Pinpoint the cell where the given text exists, returning its (x, y) midpoint coordinate. 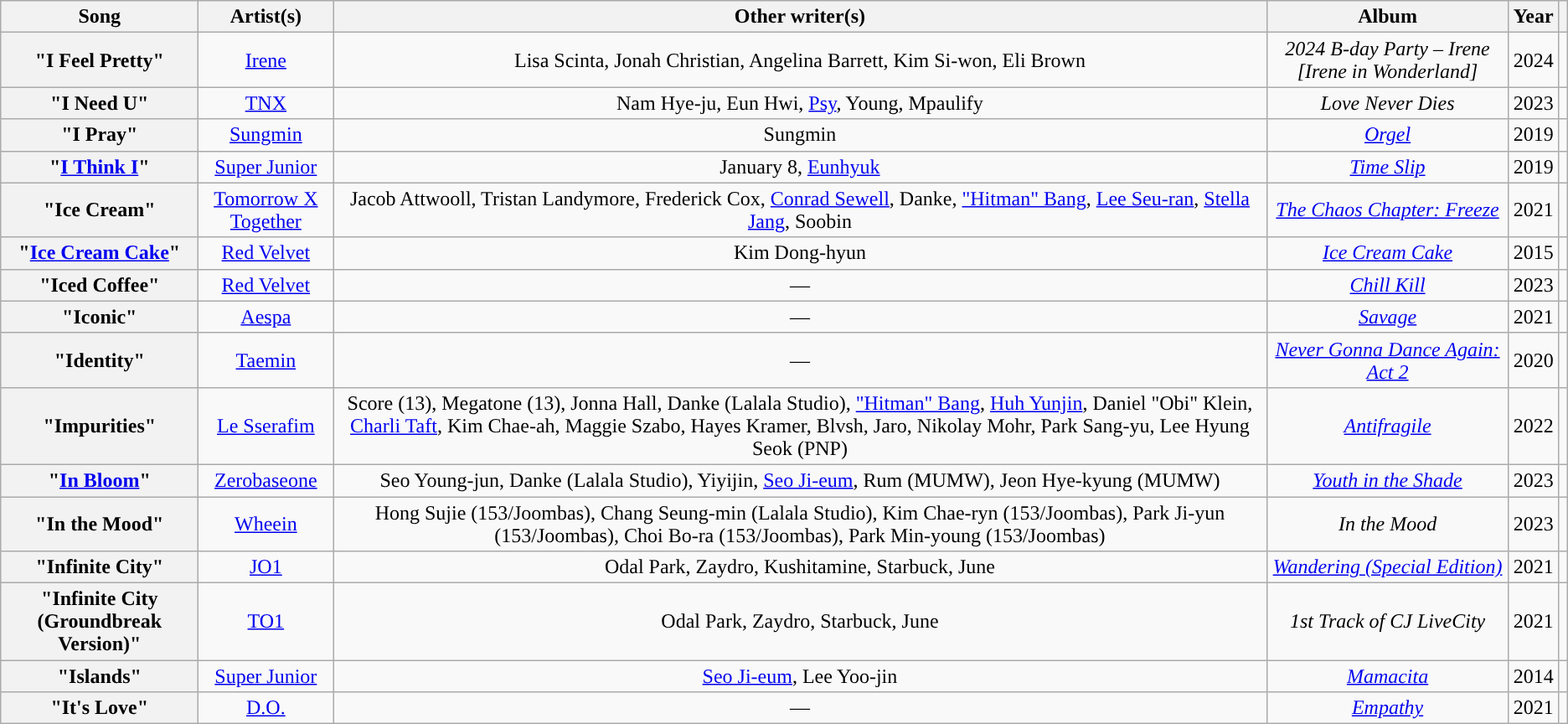
Odal Park, Zaydro, Starbuck, June (800, 622)
Tomorrow X Together (266, 209)
Year (1533, 17)
Aespa (266, 317)
"Impurities" (100, 426)
Savage (1387, 317)
2024 (1533, 60)
Never Gonna Dance Again: Act 2 (1387, 360)
2024 B-day Party – Irene [Irene in Wonderland] (1387, 60)
"It's Love" (100, 708)
Other writer(s) (800, 17)
Seo Young-jun, Danke (Lalala Studio), Yiyijin, Seo Ji-eum, Rum (MUMW), Jeon Hye-kyung (MUMW) (800, 480)
Zerobaseone (266, 480)
"In the Mood" (100, 523)
Mamacita (1387, 676)
Wandering (Special Edition) (1387, 567)
Lisa Scinta, Jonah Christian, Angelina Barrett, Kim Si-won, Eli Brown (800, 60)
"Iconic" (100, 317)
2020 (1533, 360)
JO1 (266, 567)
Love Never Dies (1387, 103)
"I Need U" (100, 103)
"Identity" (100, 360)
January 8, Eunhyuk (800, 167)
"Ice Cream Cake" (100, 253)
Ice Cream Cake (1387, 253)
Song (100, 17)
Irene (266, 60)
Youth in the Shade (1387, 480)
The Chaos Chapter: Freeze (1387, 209)
In the Mood (1387, 523)
"In Bloom" (100, 480)
"Islands" (100, 676)
Artist(s) (266, 17)
Nam Hye-ju, Eun Hwi, Psy, Young, Mpaulify (800, 103)
TO1 (266, 622)
"Ice Cream" (100, 209)
Wheein (266, 523)
Antifragile (1387, 426)
2015 (1533, 253)
"I Feel Pretty" (100, 60)
Taemin (266, 360)
Kim Dong-hyun (800, 253)
Odal Park, Zaydro, Kushitamine, Starbuck, June (800, 567)
Le Sserafim (266, 426)
Seo Ji-eum, Lee Yoo-jin (800, 676)
1st Track of CJ LiveCity (1387, 622)
D.O. (266, 708)
"I Think I" (100, 167)
Empathy (1387, 708)
TNX (266, 103)
2014 (1533, 676)
2022 (1533, 426)
Time Slip (1387, 167)
"Infinite City" (100, 567)
"Infinite City (Groundbreak Version)" (100, 622)
"I Pray" (100, 135)
Orgel (1387, 135)
Album (1387, 17)
"Iced Coffee" (100, 285)
Chill Kill (1387, 285)
Jacob Attwooll, Tristan Landymore, Frederick Cox, Conrad Sewell, Danke, "Hitman" Bang, Lee Seu-ran, Stella Jang, Soobin (800, 209)
